Find where the given text appears and provide that cell's center as [X, Y] coordinate. 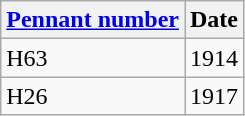
Date [214, 20]
H26 [93, 96]
1917 [214, 96]
Pennant number [93, 20]
1914 [214, 58]
H63 [93, 58]
